Determine the [X, Y] coordinate at the center of the cell enclosing the given text.  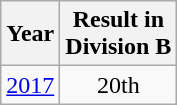
Year [30, 34]
20th [118, 85]
Result inDivision B [118, 34]
2017 [30, 85]
